Detect which cell encompasses the target text, then output its (x, y) center coordinate. 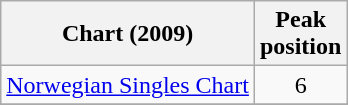
6 (300, 85)
Norwegian Singles Chart (128, 85)
Chart (2009) (128, 34)
Peakposition (300, 34)
